Extract the [x, y] coordinate from the center of the cell holding the provided text.  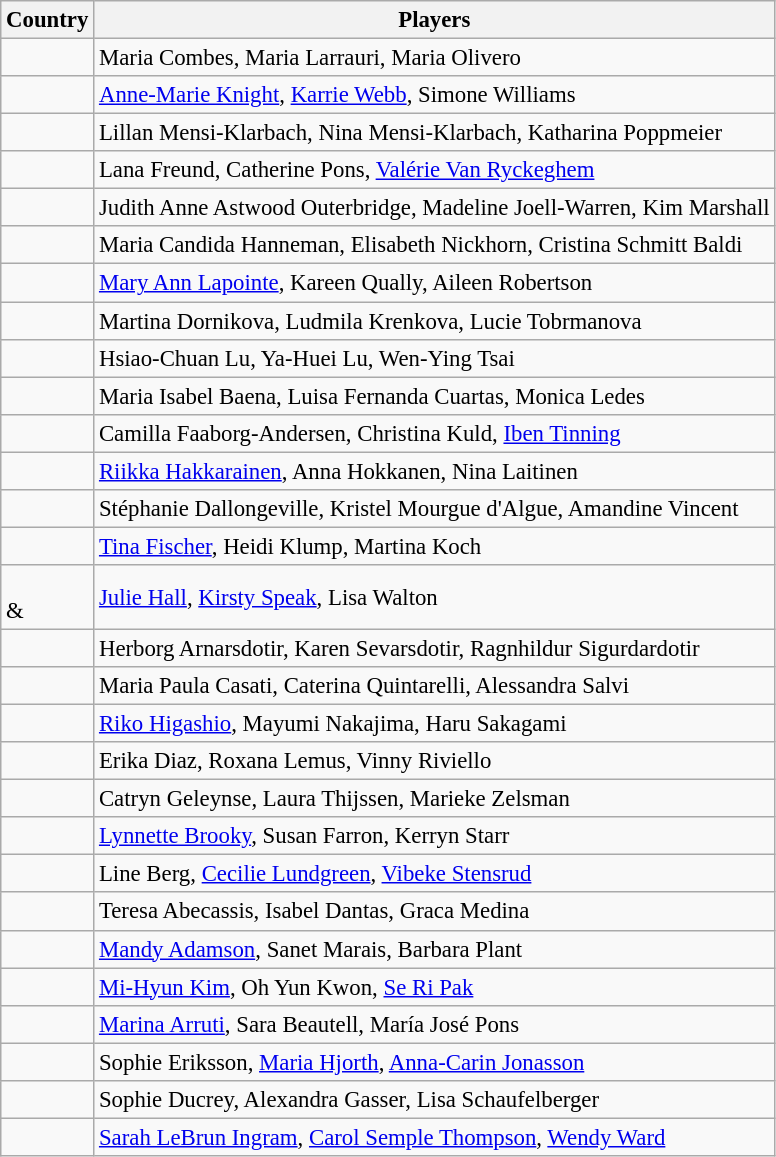
Lillan Mensi-Klarbach, Nina Mensi-Klarbach, Katharina Poppmeier [434, 133]
& [48, 598]
Catryn Geleynse, Laura Thijssen, Marieke Zelsman [434, 799]
Tina Fischer, Heidi Klump, Martina Koch [434, 546]
Maria Candida Hanneman, Elisabeth Nickhorn, Cristina Schmitt Baldi [434, 245]
Julie Hall, Kirsty Speak, Lisa Walton [434, 598]
Hsiao-Chuan Lu, Ya-Huei Lu, Wen-Ying Tsai [434, 358]
Judith Anne Astwood Outerbridge, Madeline Joell-Warren, Kim Marshall [434, 208]
Sophie Ducrey, Alexandra Gasser, Lisa Schaufelberger [434, 1100]
Maria Isabel Baena, Luisa Fernanda Cuartas, Monica Ledes [434, 396]
Riikka Hakkarainen, Anna Hokkanen, Nina Laitinen [434, 471]
Mi-Hyun Kim, Oh Yun Kwon, Se Ri Pak [434, 987]
Sarah LeBrun Ingram, Carol Semple Thompson, Wendy Ward [434, 1137]
Erika Diaz, Roxana Lemus, Vinny Riviello [434, 761]
Martina Dornikova, Ludmila Krenkova, Lucie Tobrmanova [434, 321]
Lana Freund, Catherine Pons, Valérie Van Ryckeghem [434, 170]
Line Berg, Cecilie Lundgreen, Vibeke Stensrud [434, 874]
Maria Paula Casati, Caterina Quintarelli, Alessandra Salvi [434, 686]
Stéphanie Dallongeville, Kristel Mourgue d'Algue, Amandine Vincent [434, 509]
Herborg Arnarsdotir, Karen Sevarsdotir, Ragnhildur Sigurdardotir [434, 648]
Sophie Eriksson, Maria Hjorth, Anna-Carin Jonasson [434, 1062]
Camilla Faaborg-Andersen, Christina Kuld, Iben Tinning [434, 433]
Marina Arruti, Sara Beautell, María José Pons [434, 1024]
Anne-Marie Knight, Karrie Webb, Simone Williams [434, 95]
Mary Ann Lapointe, Kareen Qually, Aileen Robertson [434, 283]
Lynnette Brooky, Susan Farron, Kerryn Starr [434, 836]
Players [434, 20]
Teresa Abecassis, Isabel Dantas, Graca Medina [434, 912]
Country [48, 20]
Mandy Adamson, Sanet Marais, Barbara Plant [434, 949]
Maria Combes, Maria Larrauri, Maria Olivero [434, 58]
Riko Higashio, Mayumi Nakajima, Haru Sakagami [434, 724]
